Locate the cell with the specified text and output its (x, y) center coordinate. 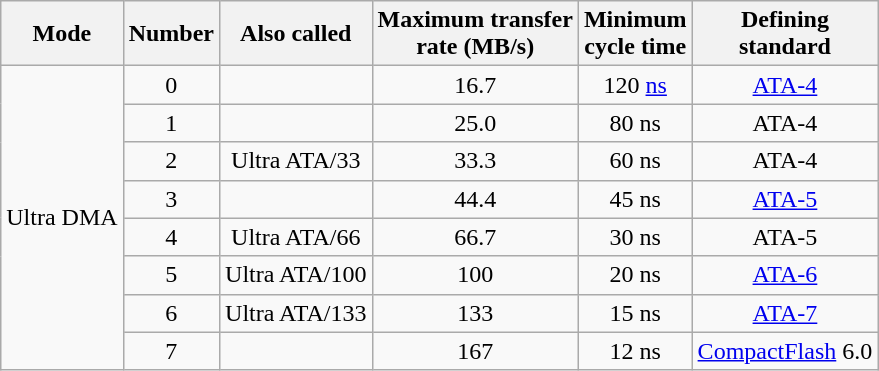
167 (475, 351)
3 (171, 199)
CompactFlash 6.0 (785, 351)
Ultra ATA/66 (296, 237)
0 (171, 85)
30 ns (635, 237)
Number (171, 34)
16.7 (475, 85)
Ultra DMA (62, 218)
Also called (296, 34)
133 (475, 313)
6 (171, 313)
60 ns (635, 161)
2 (171, 161)
33.3 (475, 161)
Definingstandard (785, 34)
Ultra ATA/133 (296, 313)
120 ns (635, 85)
Maximum transferrate (MB/s) (475, 34)
100 (475, 275)
45 ns (635, 199)
44.4 (475, 199)
ATA-7 (785, 313)
20 ns (635, 275)
Minimumcycle time (635, 34)
7 (171, 351)
15 ns (635, 313)
12 ns (635, 351)
25.0 (475, 123)
66.7 (475, 237)
80 ns (635, 123)
ATA-6 (785, 275)
5 (171, 275)
1 (171, 123)
Mode (62, 34)
Ultra ATA/100 (296, 275)
Ultra ATA/33 (296, 161)
4 (171, 237)
